Output the (x, y) coordinate of the center of the cell containing the given text.  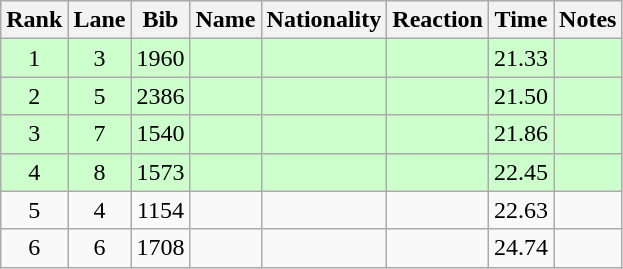
21.50 (520, 96)
Name (226, 20)
Time (520, 20)
8 (100, 172)
1 (34, 58)
24.74 (520, 248)
22.45 (520, 172)
7 (100, 134)
1154 (160, 210)
1573 (160, 172)
22.63 (520, 210)
Rank (34, 20)
Reaction (438, 20)
2386 (160, 96)
Bib (160, 20)
Nationality (324, 20)
1708 (160, 248)
Notes (588, 20)
2 (34, 96)
21.33 (520, 58)
21.86 (520, 134)
1960 (160, 58)
Lane (100, 20)
1540 (160, 134)
